Determine the (x, y) coordinate at the center of the cell enclosing the given text.  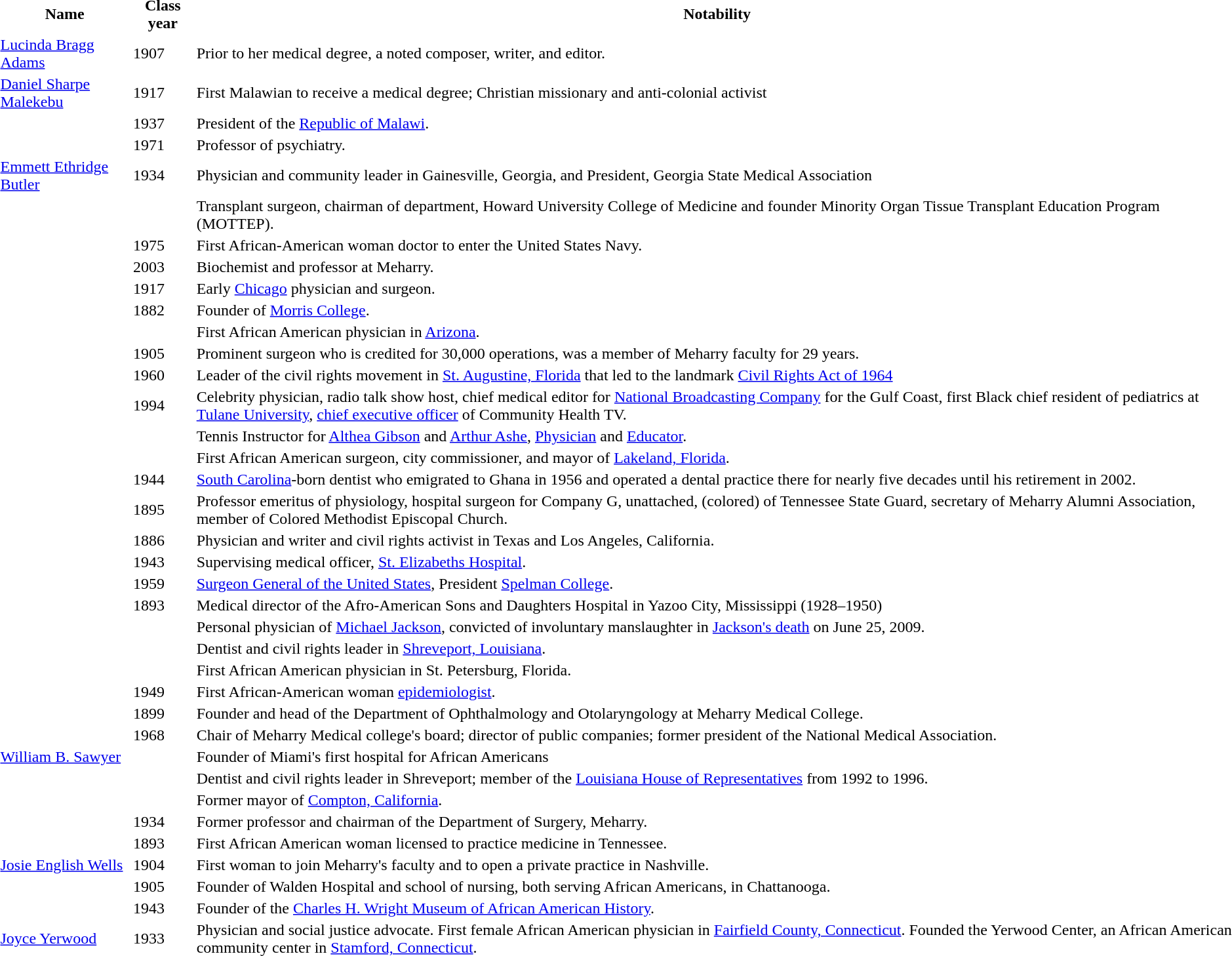
1971 (163, 145)
1937 (163, 123)
1899 (163, 713)
1960 (163, 375)
2003 (163, 267)
1994 (163, 405)
1949 (163, 692)
1904 (163, 865)
1959 (163, 584)
1882 (163, 310)
1907 (163, 54)
1968 (163, 735)
1895 (163, 510)
1975 (163, 245)
1944 (163, 479)
1886 (163, 540)
